Output the [X, Y] coordinate of the center of the cell containing the given text.  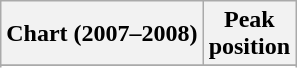
Chart (2007–2008) [102, 34]
Peakposition [249, 34]
